Return [X, Y] of the center of cell containing provided text 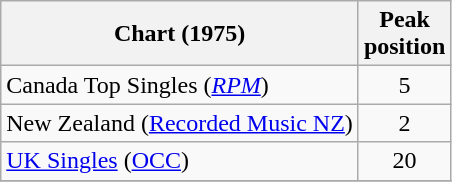
New Zealand (Recorded Music NZ) [180, 123]
Canada Top Singles (RPM) [180, 85]
Chart (1975) [180, 34]
Peakposition [404, 34]
UK Singles (OCC) [180, 161]
5 [404, 85]
2 [404, 123]
20 [404, 161]
